Pinpoint the cell where the given text exists, returning its [X, Y] midpoint coordinate. 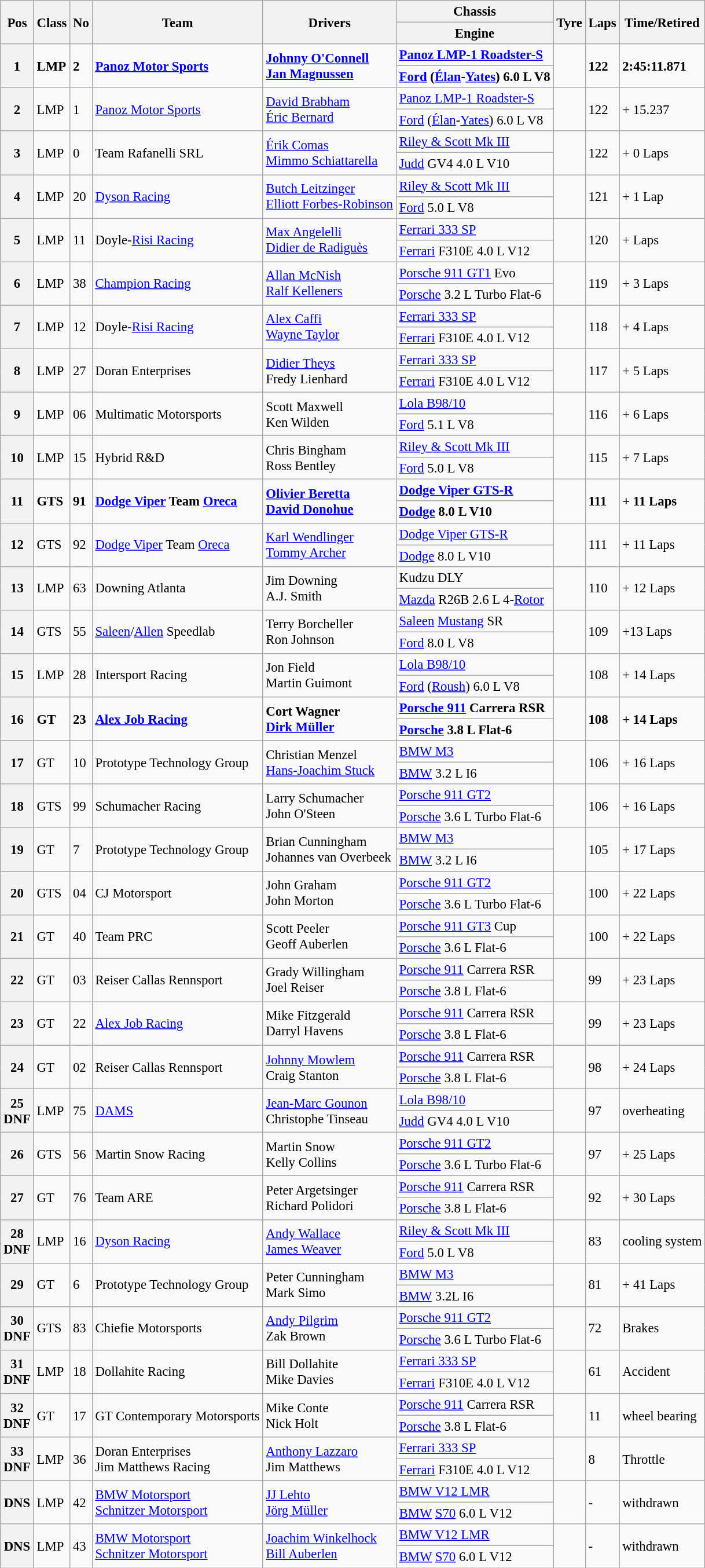
75 [81, 1111]
33DNF [17, 1459]
wheel bearing [662, 1415]
43 [81, 1546]
21 [17, 937]
Martin Snow Kelly Collins [329, 1155]
Chiefie Motorsports [177, 1328]
Johnny Mowlem Craig Stanton [329, 1067]
+ 17 Laps [662, 850]
Laps [602, 22]
GT Contemporary Motorsports [177, 1415]
BMW 3.2L I6 [475, 1296]
4 [17, 197]
26 [17, 1155]
Ford 5.1 L V8 [475, 425]
02 [81, 1067]
Ford (Roush) 6.0 L V8 [475, 686]
Multimatic Motorsports [177, 415]
0 [81, 153]
Anthony Lazzaro Jim Matthews [329, 1459]
63 [81, 588]
98 [602, 1067]
Hybrid R&D [177, 457]
Team ARE [177, 1197]
Engine [475, 34]
Peter Argetsinger Richard Polidori [329, 1197]
John Graham John Morton [329, 893]
38 [81, 284]
JJ Lehto Jörg Müller [329, 1502]
03 [81, 980]
+ 25 Laps [662, 1155]
Team [177, 22]
56 [81, 1155]
Drivers [329, 22]
Martin Snow Racing [177, 1155]
Jean-Marc Gounon Christophe Tinseau [329, 1111]
28DNF [17, 1241]
Chris Bingham Ross Bentley [329, 457]
76 [81, 1197]
Scott Maxwell Ken Wilden [329, 415]
Olivier Beretta David Donohue [329, 501]
Didier Theys Fredy Lienhard [329, 371]
30DNF [17, 1328]
Team PRC [177, 937]
109 [602, 632]
Doran Enterprises Jim Matthews Racing [177, 1459]
+ Laps [662, 240]
+ 4 Laps [662, 327]
Time/Retired [662, 22]
cooling system [662, 1241]
32DNF [17, 1415]
+ 5 Laps [662, 371]
118 [602, 327]
Schumacher Racing [177, 806]
Chassis [475, 12]
2:45:11.871 [662, 66]
+ 30 Laps [662, 1197]
DAMS [177, 1111]
116 [602, 415]
55 [81, 632]
overheating [662, 1111]
Saleen Mustang SR [475, 621]
Cort Wagner Dirk Müller [329, 719]
Kudzu DLY [475, 577]
Grady Willingham Joel Reiser [329, 980]
36 [81, 1459]
91 [81, 501]
Saleen/Allen Speedlab [177, 632]
Accident [662, 1372]
42 [81, 1502]
119 [602, 284]
Andy Wallace James Weaver [329, 1241]
Porsche 911 GT3 Cup [475, 926]
Butch Leitzinger Elliott Forbes-Robinson [329, 197]
Larry Schumacher John O'Steen [329, 806]
3 [17, 153]
Pos [17, 22]
David Brabham Éric Bernard [329, 109]
Porsche 3.6 L Flat-6 [475, 947]
Doran Enterprises [177, 371]
04 [81, 893]
31DNF [17, 1372]
9 [17, 415]
Team Rafanelli SRL [177, 153]
Alex Caffi Wayne Taylor [329, 327]
14 [17, 632]
Mike Fitzgerald Darryl Havens [329, 1024]
Scott Peeler Geoff Auberlen [329, 937]
61 [602, 1372]
Champion Racing [177, 284]
5 [17, 240]
Karl Wendlinger Tommy Archer [329, 544]
Andy Pilgrim Zak Brown [329, 1328]
19 [17, 850]
+ 15.237 [662, 109]
Bill Dollahite Mike Davies [329, 1372]
28 [81, 675]
29 [17, 1284]
+ 1 Lap [662, 197]
Intersport Racing [177, 675]
Peter Cunningham Mark Simo [329, 1284]
120 [602, 240]
+ 24 Laps [662, 1067]
24 [17, 1067]
No [81, 22]
117 [602, 371]
Jim Downing A.J. Smith [329, 588]
110 [602, 588]
105 [602, 850]
06 [81, 415]
Tyre [570, 22]
Mike Conte Nick Holt [329, 1415]
Joachim Winkelhock Bill Auberlen [329, 1546]
+ 12 Laps [662, 588]
+ 7 Laps [662, 457]
81 [602, 1284]
13 [17, 588]
Downing Atlanta [177, 588]
Érik Comas Mimmo Schiattarella [329, 153]
Throttle [662, 1459]
CJ Motorsport [177, 893]
Porsche 911 GT1 Evo [475, 273]
Christian Menzel Hans-Joachim Stuck [329, 762]
40 [81, 937]
Brian Cunningham Johannes van Overbeek [329, 850]
Ford 8.0 L V8 [475, 643]
+ 0 Laps [662, 153]
+ 41 Laps [662, 1284]
Mazda R26B 2.6 L 4-Rotor [475, 599]
+ 6 Laps [662, 415]
72 [602, 1328]
Class [52, 22]
25DNF [17, 1111]
Terry Borcheller Ron Johnson [329, 632]
121 [602, 197]
Brakes [662, 1328]
+13 Laps [662, 632]
Max Angelelli Didier de Radiguès [329, 240]
Porsche 3.2 L Turbo Flat-6 [475, 295]
Johnny O'Connell Jan Magnussen [329, 66]
115 [602, 457]
+ 3 Laps [662, 284]
Jon Field Martin Guimont [329, 675]
Dollahite Racing [177, 1372]
Allan McNish Ralf Kelleners [329, 284]
